Detect which cell encompasses the target text, then output its (x, y) center coordinate. 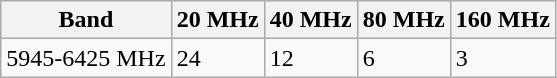
12 (310, 58)
6 (404, 58)
80 MHz (404, 20)
20 MHz (218, 20)
5945-6425 MHz (86, 58)
40 MHz (310, 20)
24 (218, 58)
160 MHz (502, 20)
Band (86, 20)
3 (502, 58)
